Detect which cell encompasses the target text, then output its (X, Y) center coordinate. 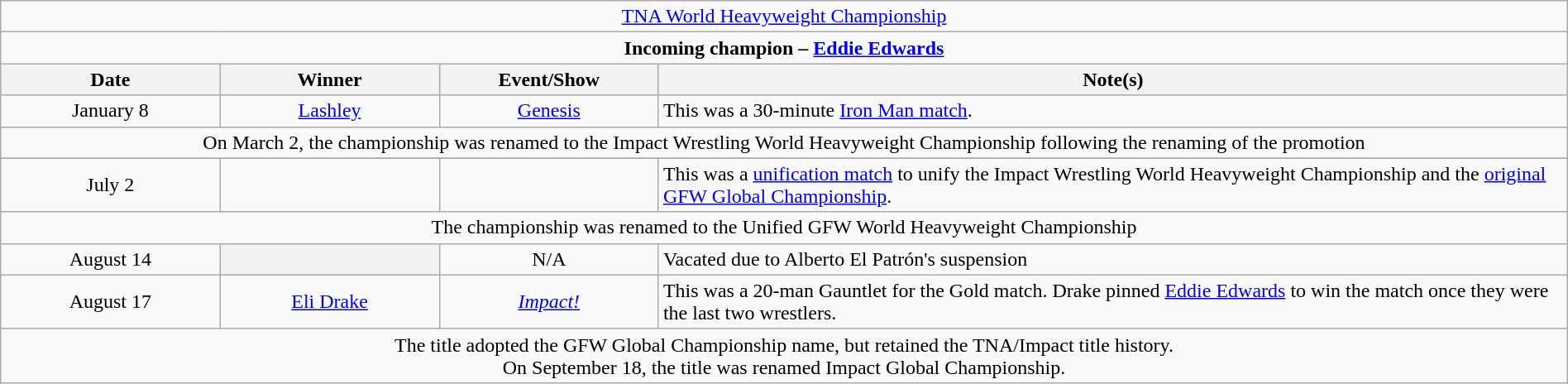
TNA World Heavyweight Championship (784, 17)
This was a 20-man Gauntlet for the Gold match. Drake pinned Eddie Edwards to win the match once they were the last two wrestlers. (1113, 301)
Event/Show (549, 79)
August 17 (111, 301)
Lashley (329, 111)
Winner (329, 79)
On March 2, the championship was renamed to the Impact Wrestling World Heavyweight Championship following the renaming of the promotion (784, 142)
The championship was renamed to the Unified GFW World Heavyweight Championship (784, 228)
Note(s) (1113, 79)
Date (111, 79)
Eli Drake (329, 301)
January 8 (111, 111)
Genesis (549, 111)
This was a 30-minute Iron Man match. (1113, 111)
Impact! (549, 301)
July 2 (111, 185)
This was a unification match to unify the Impact Wrestling World Heavyweight Championship and the original GFW Global Championship. (1113, 185)
Incoming champion – Eddie Edwards (784, 48)
N/A (549, 259)
Vacated due to Alberto El Patrón's suspension (1113, 259)
August 14 (111, 259)
